Find where the given text appears and provide that cell's center as (x, y) coordinate. 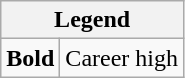
Bold (30, 58)
Legend (92, 20)
Career high (122, 58)
